Determine the [X, Y] coordinate at the center of the cell enclosing the given text.  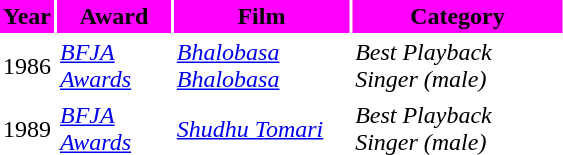
Award [114, 16]
Bhalobasa Bhalobasa [262, 66]
BFJA Awards [114, 66]
Category [458, 16]
Film [262, 16]
1986 [27, 66]
Year [27, 16]
Best Playback Singer (male) [458, 66]
